Extract the (X, Y) coordinate from the center of the cell holding the provided text.  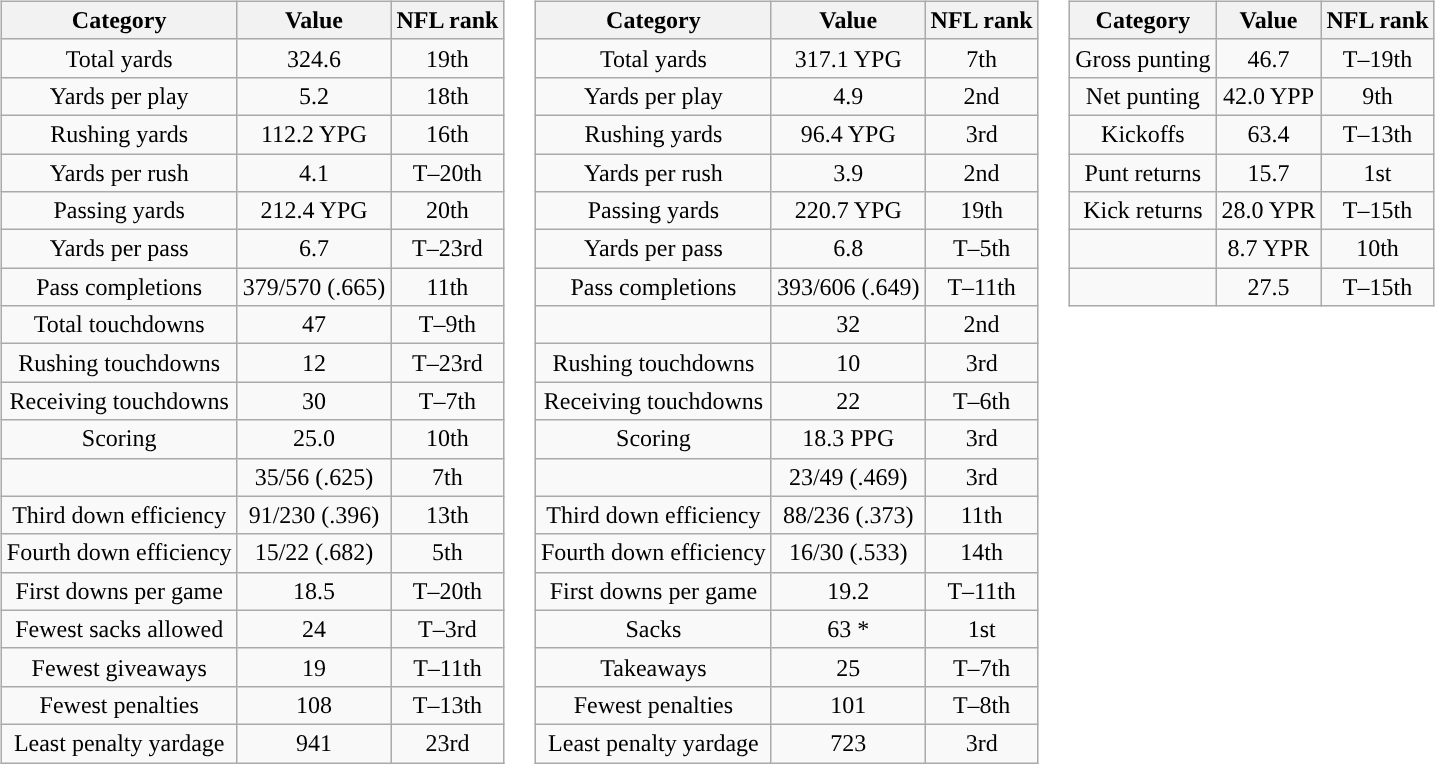
23/49 (.469) (848, 477)
24 (314, 629)
27.5 (1268, 287)
32 (848, 325)
112.2 YPG (314, 134)
91/230 (.396) (314, 515)
46.7 (1268, 58)
6.7 (314, 249)
T–8th (982, 705)
6.8 (848, 249)
101 (848, 705)
Fewest sacks allowed (119, 629)
723 (848, 743)
212.4 YPG (314, 211)
25 (848, 667)
10 (848, 363)
18.3 PPG (848, 439)
T–6th (982, 401)
20th (448, 211)
63 * (848, 629)
T–5th (982, 249)
Sacks (653, 629)
9th (1378, 96)
T–19th (1378, 58)
23rd (448, 743)
317.1 YPG (848, 58)
16/30 (.533) (848, 553)
4.9 (848, 96)
30 (314, 401)
28.0 YPR (1268, 211)
15/22 (.682) (314, 553)
Net punting (1143, 96)
25.0 (314, 439)
88/236 (.373) (848, 515)
941 (314, 743)
22 (848, 401)
35/56 (.625) (314, 477)
47 (314, 325)
324.6 (314, 58)
8.7 YPR (1268, 249)
Gross punting (1143, 58)
393/606 (.649) (848, 287)
63.4 (1268, 134)
19.2 (848, 591)
18.5 (314, 591)
108 (314, 705)
T–9th (448, 325)
4.1 (314, 173)
14th (982, 553)
96.4 YPG (848, 134)
19 (314, 667)
Kickoffs (1143, 134)
Punt returns (1143, 173)
Takeaways (653, 667)
12 (314, 363)
3.9 (848, 173)
Fewest giveaways (119, 667)
42.0 YPP (1268, 96)
15.7 (1268, 173)
5th (448, 553)
Kick returns (1143, 211)
T–3rd (448, 629)
18th (448, 96)
13th (448, 515)
5.2 (314, 96)
379/570 (.665) (314, 287)
220.7 YPG (848, 211)
Total touchdowns (119, 325)
16th (448, 134)
